From the cell containing the given text, extract its center point as [X, Y] coordinate. 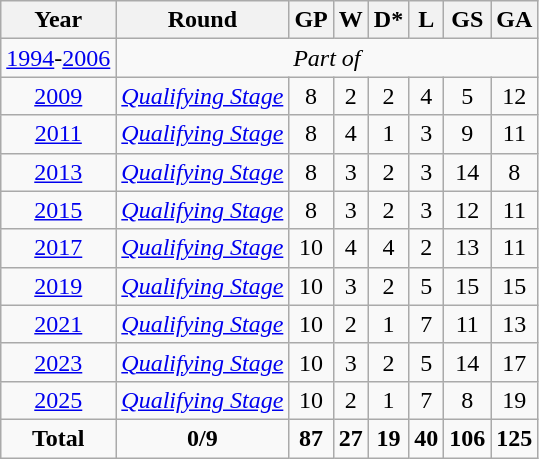
GS [468, 20]
GA [514, 20]
2015 [58, 210]
27 [350, 438]
GP [311, 20]
D* [388, 20]
2019 [58, 286]
2017 [58, 248]
87 [311, 438]
Round [202, 20]
Year [58, 20]
2021 [58, 324]
2013 [58, 172]
2011 [58, 134]
9 [468, 134]
0/9 [202, 438]
125 [514, 438]
Part of [327, 58]
Total [58, 438]
40 [426, 438]
2023 [58, 362]
1994-2006 [58, 58]
106 [468, 438]
W [350, 20]
2009 [58, 96]
2025 [58, 400]
17 [514, 362]
L [426, 20]
